Determine the (X, Y) coordinate at the center of the cell enclosing the given text.  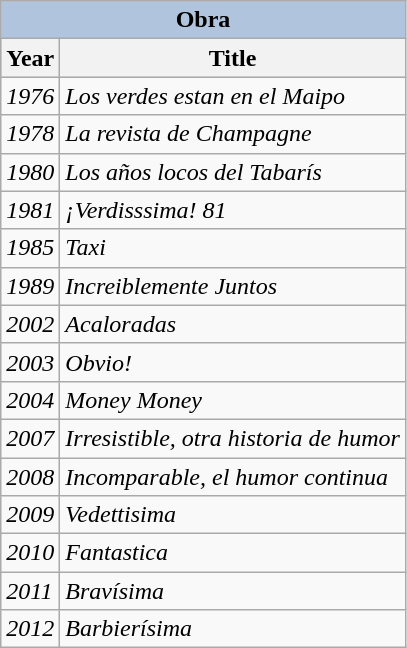
Title (233, 58)
Bravísima (233, 591)
2004 (30, 400)
2009 (30, 515)
Acaloradas (233, 324)
Obra (204, 20)
Irresistible, otra historia de humor (233, 438)
1980 (30, 172)
1976 (30, 96)
Vedettisima (233, 515)
Los verdes estan en el Maipo (233, 96)
2008 (30, 477)
Fantastica (233, 553)
La revista de Champagne (233, 134)
Barbierísima (233, 629)
Los años locos del Tabarís (233, 172)
1978 (30, 134)
1981 (30, 210)
2011 (30, 591)
1989 (30, 286)
Taxi (233, 248)
Incomparable, el humor continua (233, 477)
Obvio! (233, 362)
Increiblemente Juntos (233, 286)
Money Money (233, 400)
2012 (30, 629)
2002 (30, 324)
2007 (30, 438)
2003 (30, 362)
1985 (30, 248)
¡Verdisssima! 81 (233, 210)
Year (30, 58)
2010 (30, 553)
